Pinpoint the cell where the given text exists, returning its (x, y) midpoint coordinate. 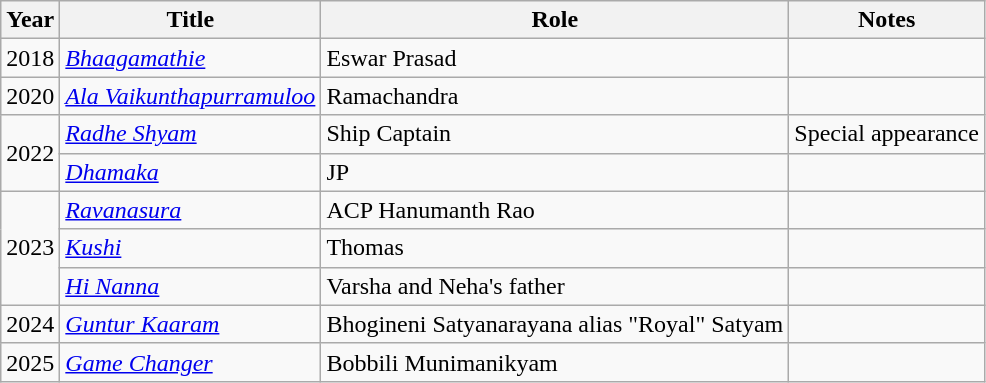
Title (190, 20)
Dhamaka (190, 172)
Radhe Shyam (190, 134)
2020 (30, 96)
2024 (30, 324)
Kushi (190, 248)
Ship Captain (555, 134)
Bhogineni Satyanarayana alias "Royal" Satyam (555, 324)
Thomas (555, 248)
Ravanasura (190, 210)
2018 (30, 58)
Hi Nanna (190, 286)
Notes (887, 20)
Ala Vaikunthapurramuloo (190, 96)
2023 (30, 248)
2025 (30, 362)
Role (555, 20)
Eswar Prasad (555, 58)
Bhaagamathie (190, 58)
Varsha and Neha's father (555, 286)
JP (555, 172)
Ramachandra (555, 96)
2022 (30, 153)
Guntur Kaaram (190, 324)
Year (30, 20)
Special appearance (887, 134)
Bobbili Munimanikyam (555, 362)
Game Changer (190, 362)
ACP Hanumanth Rao (555, 210)
